Search for the cell housing the specified text and yield its (X, Y) center coordinate. 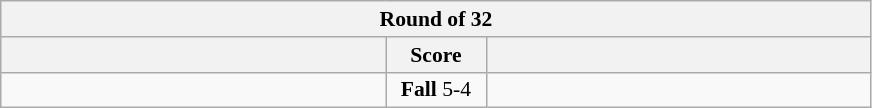
Round of 32 (436, 19)
Fall 5-4 (436, 90)
Score (436, 55)
